Locate the cell with the specified text and output its (x, y) center coordinate. 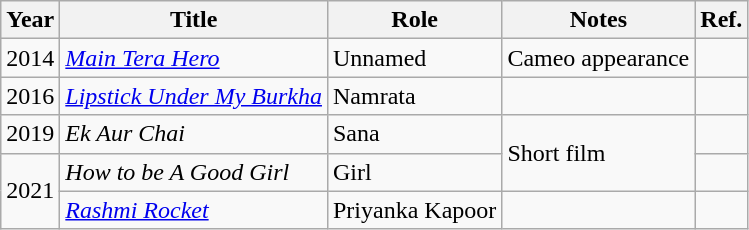
2014 (30, 58)
Year (30, 20)
Rashmi Rocket (194, 210)
How to be A Good Girl (194, 172)
Namrata (414, 96)
Short film (598, 153)
Priyanka Kapoor (414, 210)
Ref. (722, 20)
2016 (30, 96)
Lipstick Under My Burkha (194, 96)
Role (414, 20)
Ek Aur Chai (194, 134)
Sana (414, 134)
Girl (414, 172)
Notes (598, 20)
Unnamed (414, 58)
Cameo appearance (598, 58)
2021 (30, 191)
Title (194, 20)
Main Tera Hero (194, 58)
2019 (30, 134)
